Output the (X, Y) coordinate of the center of the cell containing the given text.  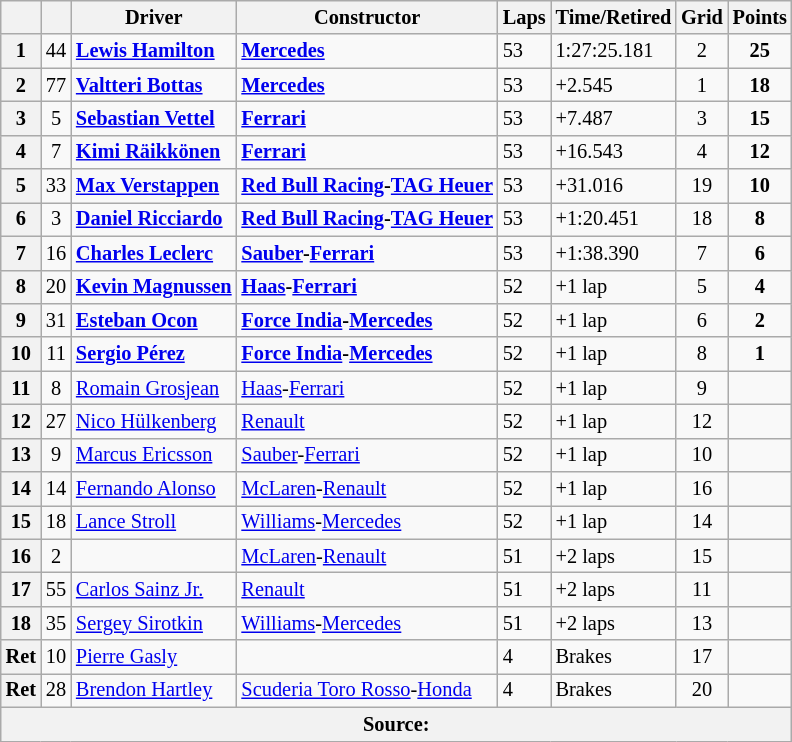
Valtteri Bottas (154, 85)
Scuderia Toro Rosso-Honda (366, 690)
Time/Retired (614, 17)
Nico Hülkenberg (154, 421)
Daniel Ricciardo (154, 219)
Carlos Sainz Jr. (154, 589)
Lewis Hamilton (154, 51)
55 (56, 589)
Source: (396, 724)
Kevin Magnussen (154, 287)
Sergio Pérez (154, 354)
Romain Grosjean (154, 388)
28 (56, 690)
Constructor (366, 17)
Marcus Ericsson (154, 455)
Sebastian Vettel (154, 118)
Driver (154, 17)
77 (56, 85)
Kimi Räikkönen (154, 152)
Charles Leclerc (154, 253)
+1:20.451 (614, 219)
+7.487 (614, 118)
19 (702, 186)
Grid (702, 17)
Esteban Ocon (154, 320)
Fernando Alonso (154, 489)
35 (56, 623)
Max Verstappen (154, 186)
25 (760, 51)
Brendon Hartley (154, 690)
44 (56, 51)
1:27:25.181 (614, 51)
Points (760, 17)
33 (56, 186)
Pierre Gasly (154, 657)
Sergey Sirotkin (154, 623)
+31.016 (614, 186)
+16.543 (614, 152)
27 (56, 421)
Laps (524, 17)
31 (56, 320)
+2.545 (614, 85)
+1:38.390 (614, 253)
Lance Stroll (154, 522)
